Find where the given text appears and provide that cell's center as [x, y] coordinate. 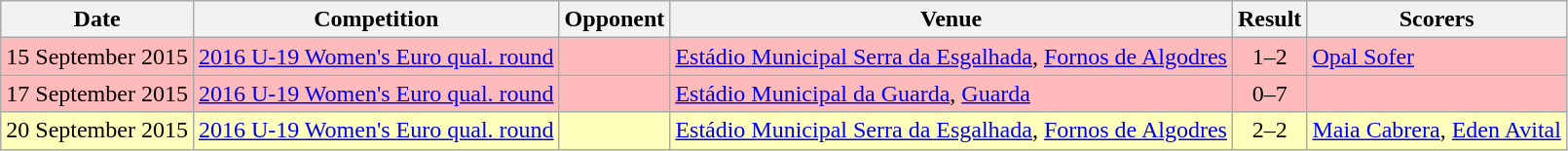
1–2 [1269, 57]
Maia Cabrera, Eden Avital [1437, 131]
Date [97, 19]
15 September 2015 [97, 57]
Scorers [1437, 19]
Venue [952, 19]
0–7 [1269, 94]
Competition [376, 19]
Estádio Municipal da Guarda, Guarda [952, 94]
20 September 2015 [97, 131]
2–2 [1269, 131]
Opponent [615, 19]
Result [1269, 19]
Opal Sofer [1437, 57]
17 September 2015 [97, 94]
